Return (x, y) of the center of cell containing provided text 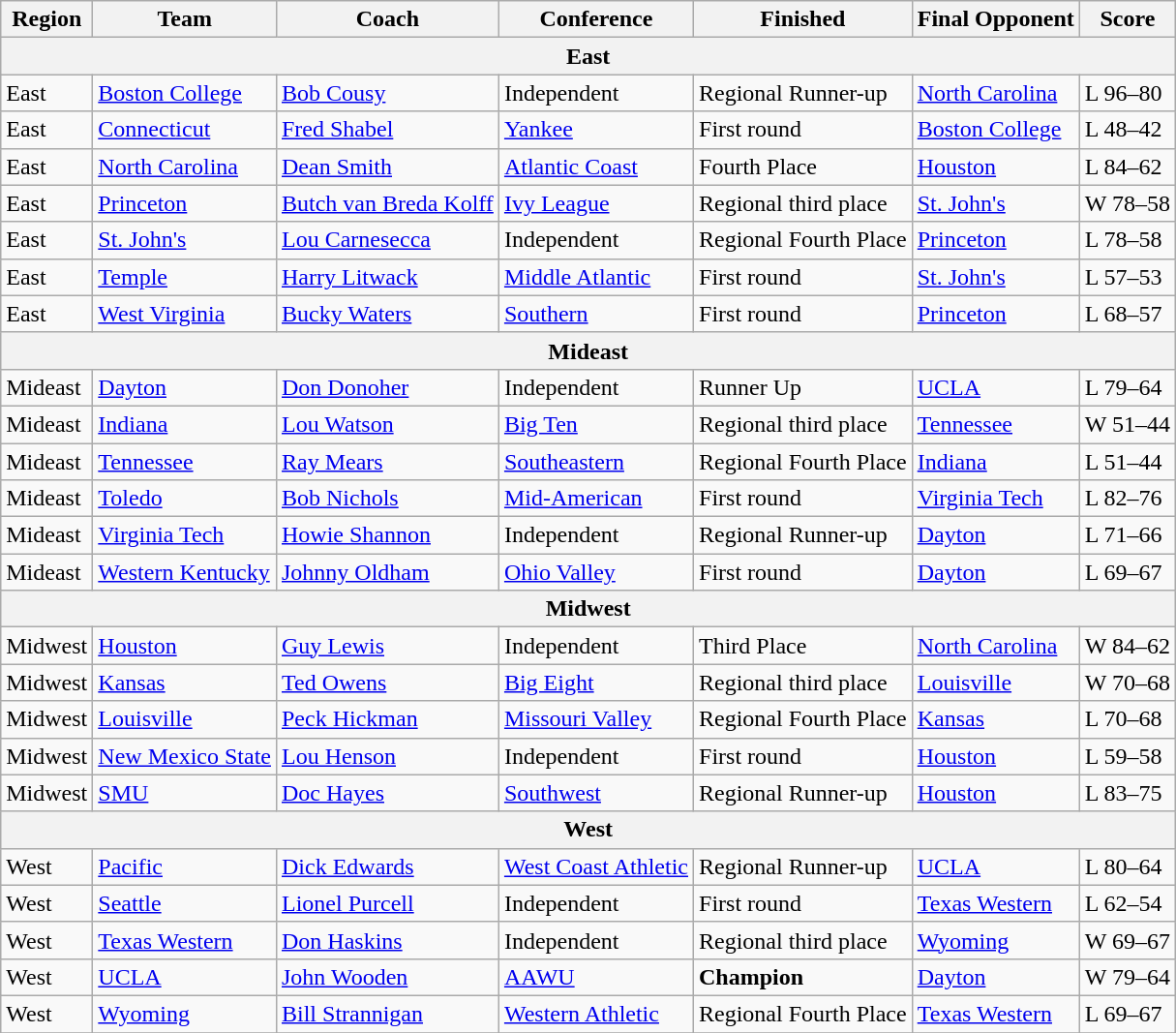
Bob Nichols (387, 499)
Peck Hickman (387, 719)
Missouri Valley (596, 719)
Howie Shannon (387, 535)
Ivy League (596, 203)
Team (185, 19)
Fourth Place (803, 167)
Don Donoher (387, 387)
L 83–75 (1127, 793)
John Wooden (387, 977)
Fred Shabel (387, 130)
Doc Hayes (387, 793)
Bob Cousy (387, 93)
L 57–53 (1127, 277)
Lou Watson (387, 424)
Connecticut (185, 130)
Ray Mears (387, 462)
W 51–44 (1127, 424)
W 79–64 (1127, 977)
Guy Lewis (387, 646)
West Coast Athletic (596, 866)
Region (46, 19)
W 70–68 (1127, 683)
Western Athletic (596, 1014)
Southern (596, 314)
Toledo (185, 499)
Finished (803, 19)
Lionel Purcell (387, 903)
Yankee (596, 130)
W 69–67 (1127, 940)
Lou Henson (387, 756)
Mid-American (596, 499)
Dick Edwards (387, 866)
L 59–58 (1127, 756)
L 71–66 (1127, 535)
Lou Carnesecca (387, 240)
Bucky Waters (387, 314)
Butch van Breda Kolff (387, 203)
Don Haskins (387, 940)
L 78–58 (1127, 240)
W 84–62 (1127, 646)
West Virginia (185, 314)
Ohio Valley (596, 572)
Southeastern (596, 462)
L 80–64 (1127, 866)
Middle Atlantic (596, 277)
Dean Smith (387, 167)
Champion (803, 977)
Temple (185, 277)
W 78–58 (1127, 203)
L 96–80 (1127, 93)
L 62–54 (1127, 903)
L 48–42 (1127, 130)
L 84–62 (1127, 167)
Seattle (185, 903)
Western Kentucky (185, 572)
Pacific (185, 866)
Ted Owens (387, 683)
Johnny Oldham (387, 572)
Coach (387, 19)
Bill Strannigan (387, 1014)
AAWU (596, 977)
Conference (596, 19)
L 70–68 (1127, 719)
L 82–76 (1127, 499)
L 51–44 (1127, 462)
Final Opponent (995, 19)
SMU (185, 793)
L 79–64 (1127, 387)
Score (1127, 19)
New Mexico State (185, 756)
Atlantic Coast (596, 167)
Big Ten (596, 424)
Third Place (803, 646)
Runner Up (803, 387)
Southwest (596, 793)
Big Eight (596, 683)
Harry Litwack (387, 277)
L 68–57 (1127, 314)
